Return (X, Y) of the center of cell containing provided text 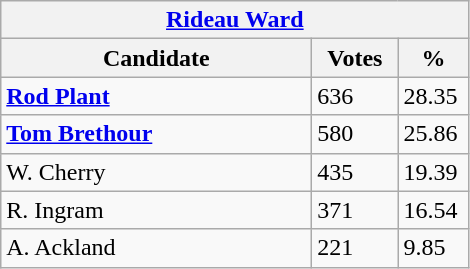
221 (355, 248)
Tom Brethour (156, 134)
16.54 (434, 210)
28.35 (434, 96)
Rod Plant (156, 96)
9.85 (434, 248)
25.86 (434, 134)
Votes (355, 58)
Candidate (156, 58)
W. Cherry (156, 172)
% (434, 58)
A. Ackland (156, 248)
435 (355, 172)
19.39 (434, 172)
580 (355, 134)
371 (355, 210)
Rideau Ward (235, 20)
R. Ingram (156, 210)
636 (355, 96)
